Identify which cell holds the provided text, then report its (X, Y) central coordinate. 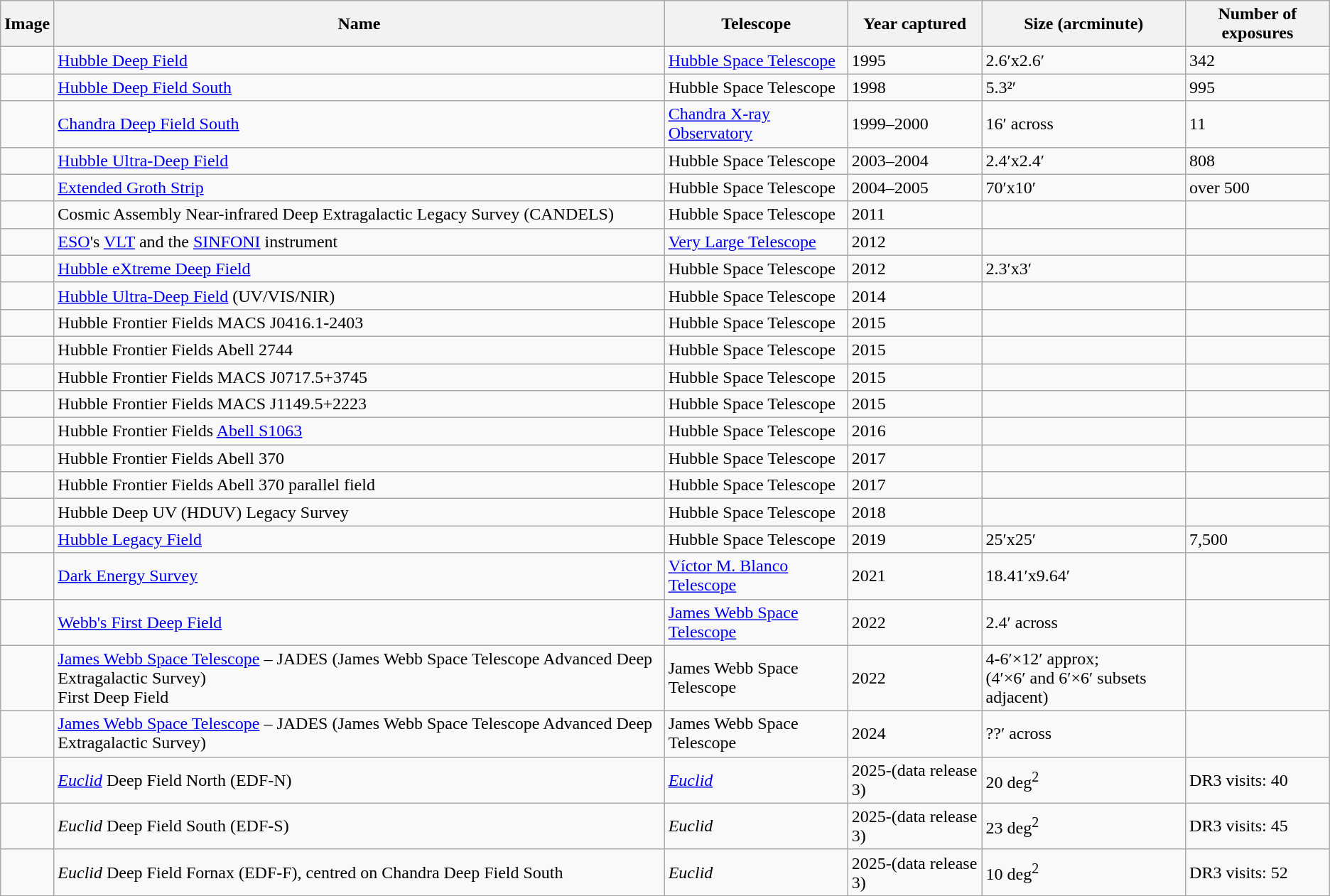
Hubble Frontier Fields Abell S1063 (359, 431)
2004–2005 (915, 188)
16′ across (1083, 124)
2019 (915, 539)
10 deg2 (1083, 873)
Hubble Frontier Fields MACS J0416.1-2403 (359, 323)
2.4′x2.4′ (1083, 161)
25′x25′ (1083, 539)
Name (359, 24)
7,500 (1258, 539)
1998 (915, 87)
Hubble Ultra-Deep Field (UV/VIS/NIR) (359, 296)
2016 (915, 431)
20 deg2 (1083, 780)
DR3 visits: 45 (1258, 826)
70′x10′ (1083, 188)
Cosmic Assembly Near-infrared Deep Extragalactic Legacy Survey (CANDELS) (359, 215)
ESO's VLT and the SINFONI instrument (359, 242)
995 (1258, 87)
2.3′x3′ (1083, 269)
2011 (915, 215)
2014 (915, 296)
2024 (915, 733)
Hubble Deep Field South (359, 87)
Size (arcminute) (1083, 24)
Webb's First Deep Field (359, 622)
1999–2000 (915, 124)
Euclid Deep Field South (EDF-S) (359, 826)
over 500 (1258, 188)
Hubble Frontier Fields Abell 2744 (359, 350)
Chandra X-ray Observatory (756, 124)
Hubble Legacy Field (359, 539)
Image (27, 24)
1995 (915, 60)
??′ across (1083, 733)
Number of exposures (1258, 24)
5.3²′ (1083, 87)
James Webb Space Telescope – JADES (James Webb Space Telescope Advanced Deep Extragalactic Survey) (359, 733)
Year captured (915, 24)
2021 (915, 576)
Very Large Telescope (756, 242)
Hubble Ultra-Deep Field (359, 161)
Extended Groth Strip (359, 188)
Chandra Deep Field South (359, 124)
DR3 visits: 52 (1258, 873)
Telescope (756, 24)
Hubble Frontier Fields Abell 370 parallel field (359, 485)
2.4′ across (1083, 622)
Hubble Frontier Fields MACS J0717.5+3745 (359, 377)
Hubble Deep Field (359, 60)
808 (1258, 161)
23 deg2 (1083, 826)
11 (1258, 124)
2.6′x2.6′ (1083, 60)
Euclid Deep Field North (EDF-N) (359, 780)
2018 (915, 512)
Víctor M. Blanco Telescope (756, 576)
Hubble eXtreme Deep Field (359, 269)
4-6′×12′ approx;(4′×6′ and 6′×6′ subsets adjacent) (1083, 678)
342 (1258, 60)
Euclid Deep Field Fornax (EDF-F), centred on Chandra Deep Field South (359, 873)
Hubble Deep UV (HDUV) Legacy Survey (359, 512)
DR3 visits: 40 (1258, 780)
Dark Energy Survey (359, 576)
Hubble Frontier Fields MACS J1149.5+2223 (359, 404)
2003–2004 (915, 161)
18.41′x9.64′ (1083, 576)
James Webb Space Telescope – JADES (James Webb Space Telescope Advanced Deep Extragalactic Survey)First Deep Field (359, 678)
Hubble Frontier Fields Abell 370 (359, 458)
